Detect which cell encompasses the target text, then output its [X, Y] center coordinate. 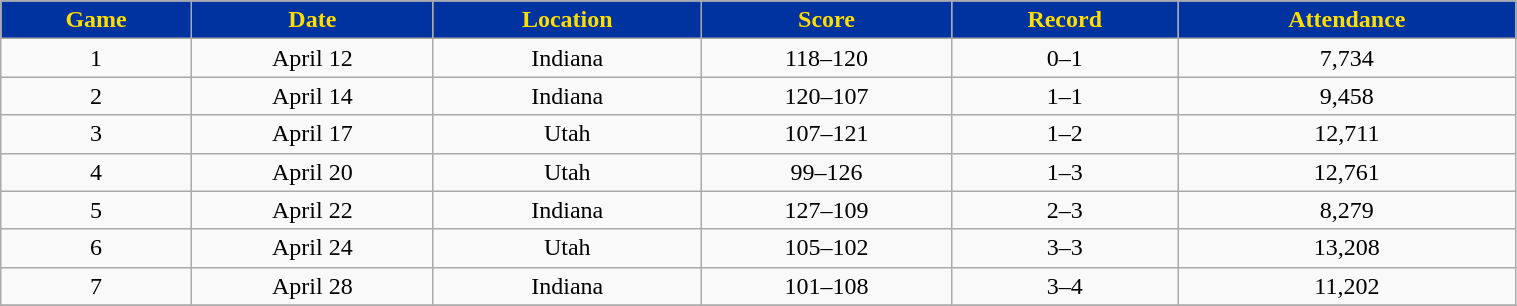
3–3 [1065, 248]
101–108 [826, 286]
2 [96, 96]
105–102 [826, 248]
Location [567, 20]
Game [96, 20]
Date [312, 20]
9,458 [1347, 96]
127–109 [826, 210]
7,734 [1347, 58]
1–2 [1065, 134]
13,208 [1347, 248]
4 [96, 172]
April 12 [312, 58]
April 14 [312, 96]
April 20 [312, 172]
11,202 [1347, 286]
6 [96, 248]
2–3 [1065, 210]
Record [1065, 20]
107–121 [826, 134]
5 [96, 210]
120–107 [826, 96]
April 17 [312, 134]
0–1 [1065, 58]
1 [96, 58]
April 28 [312, 286]
99–126 [826, 172]
Score [826, 20]
3 [96, 134]
April 24 [312, 248]
Attendance [1347, 20]
3–4 [1065, 286]
April 22 [312, 210]
1–1 [1065, 96]
12,711 [1347, 134]
1–3 [1065, 172]
12,761 [1347, 172]
7 [96, 286]
8,279 [1347, 210]
118–120 [826, 58]
